Return [x, y] of the center of cell containing provided text 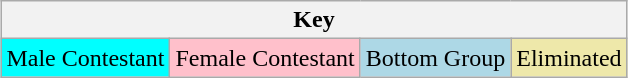
Key [314, 20]
Eliminated [569, 58]
Bottom Group [435, 58]
Male Contestant [86, 58]
Female Contestant [265, 58]
